Output the [X, Y] coordinate of the center of the cell containing the given text.  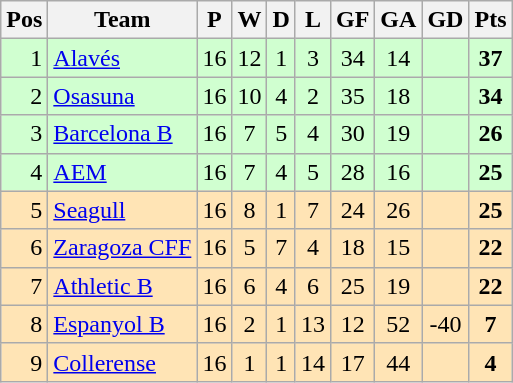
D [281, 20]
35 [352, 96]
GD [446, 20]
30 [352, 134]
GA [398, 20]
Espanyol B [122, 324]
AEM [122, 172]
37 [490, 58]
Collerense [122, 362]
10 [250, 96]
Alavés [122, 58]
Osasuna [122, 96]
Zaragoza CFF [122, 248]
15 [398, 248]
13 [312, 324]
Athletic B [122, 286]
Barcelona B [122, 134]
Pts [490, 20]
28 [352, 172]
Pos [24, 20]
Team [122, 20]
9 [24, 362]
L [312, 20]
52 [398, 324]
GF [352, 20]
17 [352, 362]
44 [398, 362]
-40 [446, 324]
W [250, 20]
P [214, 20]
24 [352, 210]
Seagull [122, 210]
